Identify which cell holds the provided text, then report its (X, Y) central coordinate. 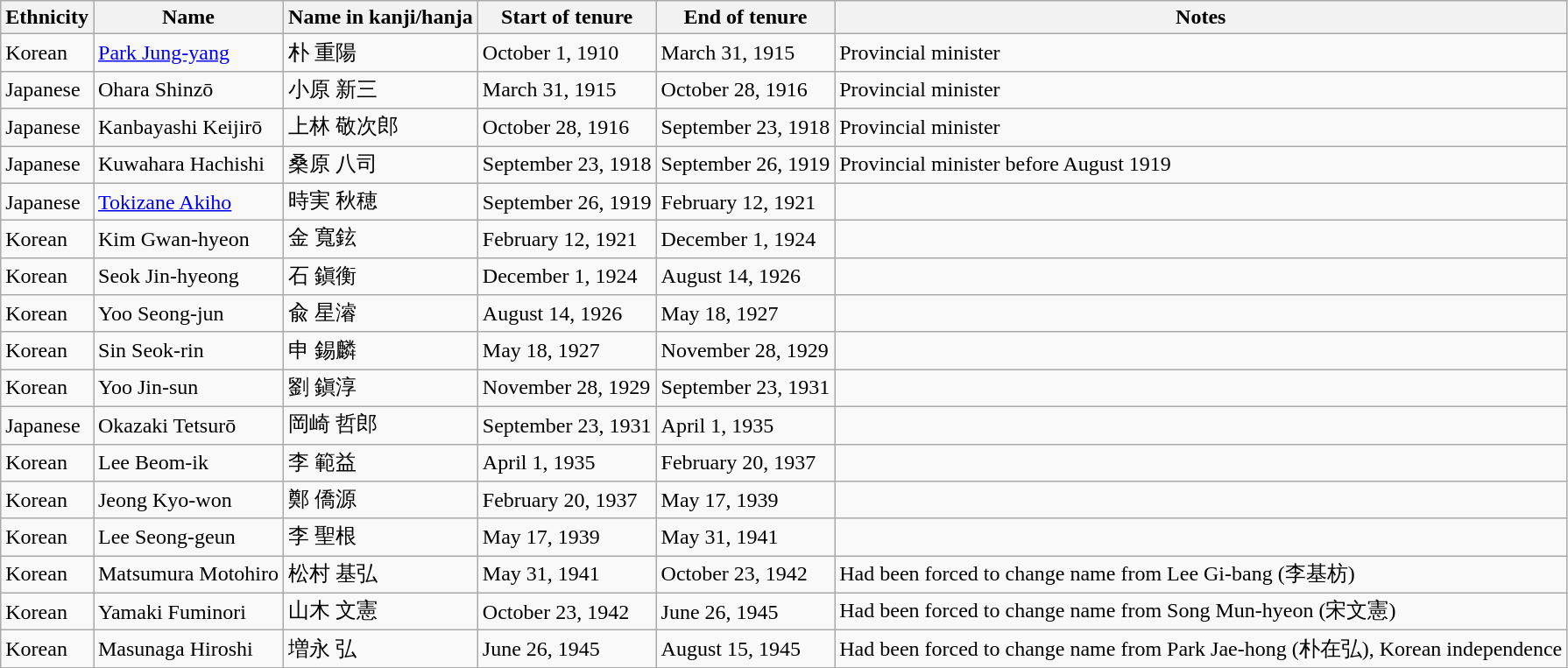
金 寬鉉 (381, 240)
Kim Gwan-hyeon (187, 240)
桑原 八司 (381, 165)
岡崎 哲郎 (381, 425)
李 聖根 (381, 538)
Had been forced to change name from Park Jae-hong (朴在弘), Korean independence (1201, 650)
October 1, 1910 (567, 53)
Lee Beom-ik (187, 462)
Start of tenure (567, 18)
Yoo Seong-jun (187, 313)
Seok Jin-hyeong (187, 277)
Yamaki Fuminori (187, 611)
Sin Seok-rin (187, 350)
End of tenure (745, 18)
朴 重陽 (381, 53)
石 鎭衡 (381, 277)
Name (187, 18)
松村 基弘 (381, 574)
August 15, 1945 (745, 650)
Tokizane Akiho (187, 201)
小原 新三 (381, 89)
増永 弘 (381, 650)
兪 星濬 (381, 313)
Kanbayashi Keijirō (187, 128)
Lee Seong-geun (187, 538)
Okazaki Tetsurō (187, 425)
Masunaga Hiroshi (187, 650)
Had been forced to change name from Song Mun-hyeon (宋文憲) (1201, 611)
鄭 僑源 (381, 501)
時実 秋穂 (381, 201)
Ethnicity (47, 18)
Notes (1201, 18)
Name in kanji/hanja (381, 18)
李 範益 (381, 462)
Yoo Jin-sun (187, 389)
Park Jung-yang (187, 53)
Provincial minister before August 1919 (1201, 165)
Kuwahara Hachishi (187, 165)
Ohara Shinzō (187, 89)
劉 鎭淳 (381, 389)
Jeong Kyo-won (187, 501)
Matsumura Motohiro (187, 574)
山木 文憲 (381, 611)
Had been forced to change name from Lee Gi-bang (李基枋) (1201, 574)
申 錫麟 (381, 350)
上林 敬次郎 (381, 128)
